Output the [X, Y] coordinate of the center of the cell containing the given text.  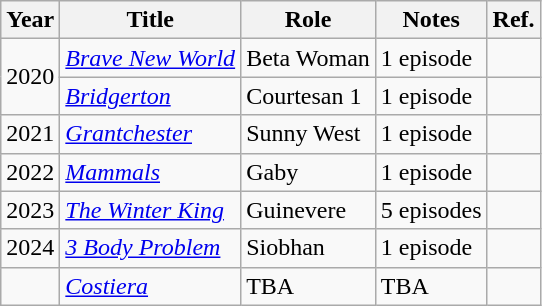
3 Body Problem [150, 248]
Gaby [308, 172]
Ref. [514, 20]
The Winter King [150, 210]
2023 [30, 210]
Notes [431, 20]
Mammals [150, 172]
Costiera [150, 286]
Grantchester [150, 134]
Courtesan 1 [308, 96]
2024 [30, 248]
2021 [30, 134]
Role [308, 20]
2022 [30, 172]
Bridgerton [150, 96]
Year [30, 20]
Title [150, 20]
Siobhan [308, 248]
5 episodes [431, 210]
Guinevere [308, 210]
Sunny West [308, 134]
2020 [30, 77]
Beta Woman [308, 58]
Brave New World [150, 58]
